Pinpoint the cell where the given text exists, returning its [x, y] midpoint coordinate. 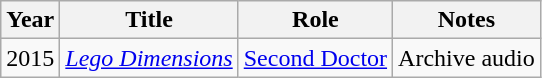
Archive audio [467, 58]
Title [149, 20]
Role [315, 20]
2015 [30, 58]
Notes [467, 20]
Second Doctor [315, 58]
Lego Dimensions [149, 58]
Year [30, 20]
